Find where the given text appears and provide that cell's center as (x, y) coordinate. 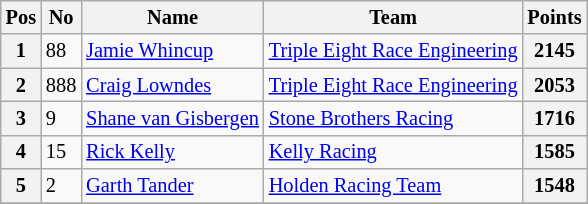
1548 (554, 186)
1716 (554, 118)
Shane van Gisbergen (172, 118)
Stone Brothers Racing (394, 118)
5 (21, 186)
9 (61, 118)
15 (61, 152)
2053 (554, 85)
Name (172, 17)
Holden Racing Team (394, 186)
4 (21, 152)
3 (21, 118)
No (61, 17)
Craig Lowndes (172, 85)
Pos (21, 17)
2145 (554, 51)
1 (21, 51)
1585 (554, 152)
Kelly Racing (394, 152)
Jamie Whincup (172, 51)
Team (394, 17)
Points (554, 17)
Garth Tander (172, 186)
Rick Kelly (172, 152)
888 (61, 85)
88 (61, 51)
